Locate the cell with the specified text and output its [X, Y] center coordinate. 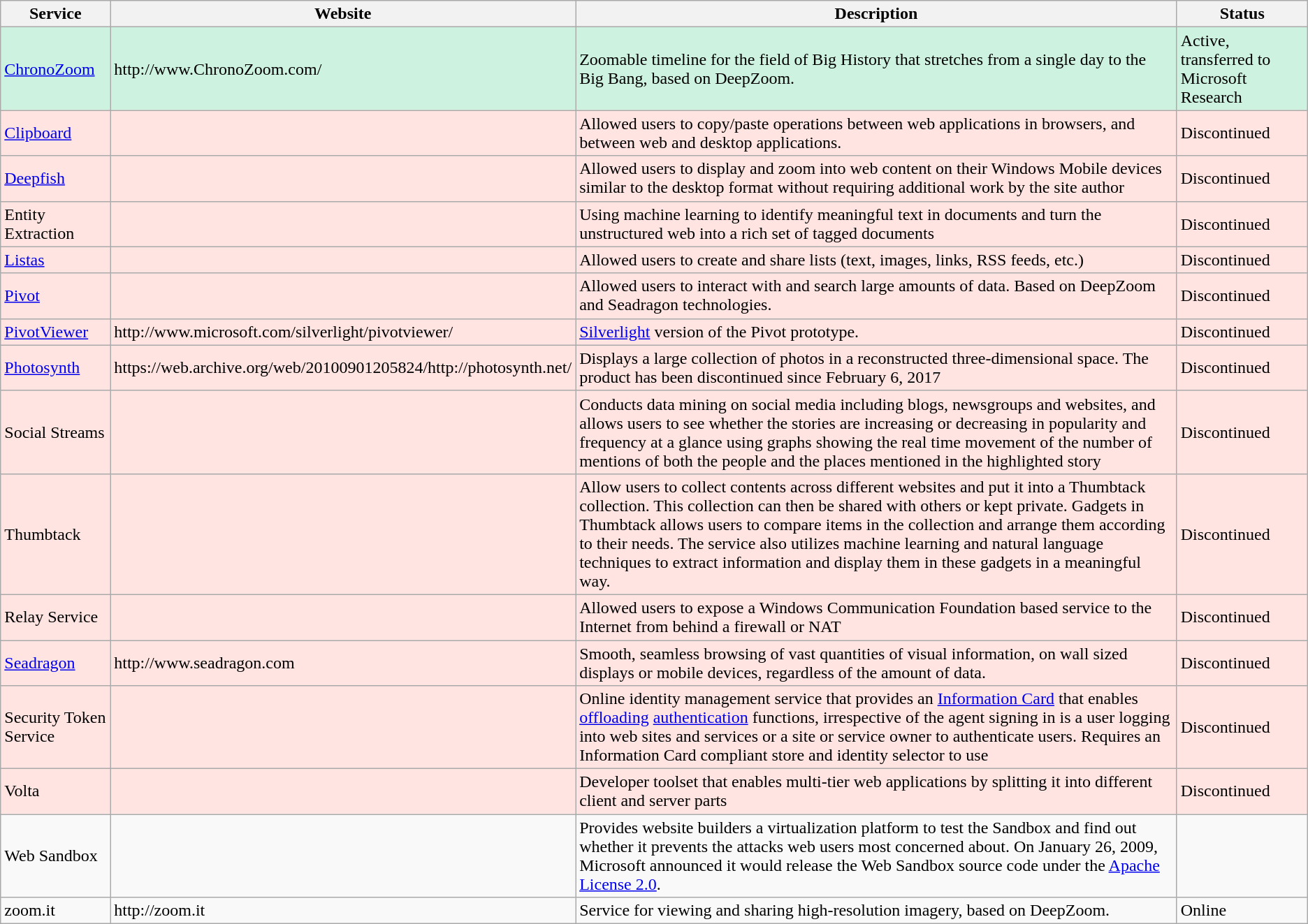
Active, transferred to Microsoft Research [1242, 68]
Allowed users to interact with and search large amounts of data. Based on DeepZoom and Seadragon technologies. [876, 296]
Photosynth [56, 367]
ChronoZoom [56, 68]
Allowed users to expose a Windows Communication Foundation based service to the Internet from behind a firewall or NAT [876, 617]
Pivot [56, 296]
Relay Service [56, 617]
Social Streams [56, 432]
Displays a large collection of photos in a reconstructed three-dimensional space. The product has been discontinued since February 6, 2017 [876, 367]
PivotViewer [56, 332]
Listas [56, 260]
Thumbtack [56, 534]
Seadragon [56, 662]
Service for viewing and sharing high-resolution imagery, based on DeepZoom. [876, 911]
zoom.it [56, 911]
Security Token Service [56, 728]
Description [876, 14]
Volta [56, 792]
Service [56, 14]
Allowed users to create and share lists (text, images, links, RSS feeds, etc.) [876, 260]
Website [343, 14]
http://www.seadragon.com [343, 662]
Silverlight version of the Pivot prototype. [876, 332]
Using machine learning to identify meaningful text in documents and turn the unstructured web into a rich set of tagged documents [876, 223]
Web Sandbox [56, 856]
Zoomable timeline for the field of Big History that stretches from a single day to the Big Bang, based on DeepZoom. [876, 68]
Clipboard [56, 133]
Status [1242, 14]
https://web.archive.org/web/20100901205824/http://photosynth.net/ [343, 367]
http://www.microsoft.com/silverlight/pivotviewer/ [343, 332]
Smooth, seamless browsing of vast quantities of visual information, on wall sized displays or mobile devices, regardless of the amount of data. [876, 662]
Developer toolset that enables multi-tier web applications by splitting it into different client and server parts [876, 792]
Allowed users to copy/paste operations between web applications in browsers, and between web and desktop applications. [876, 133]
http://www.ChronoZoom.com/ [343, 68]
Online [1242, 911]
http://zoom.it [343, 911]
Deepfish [56, 179]
Entity Extraction [56, 223]
